Identify which cell holds the provided text, then report its [x, y] central coordinate. 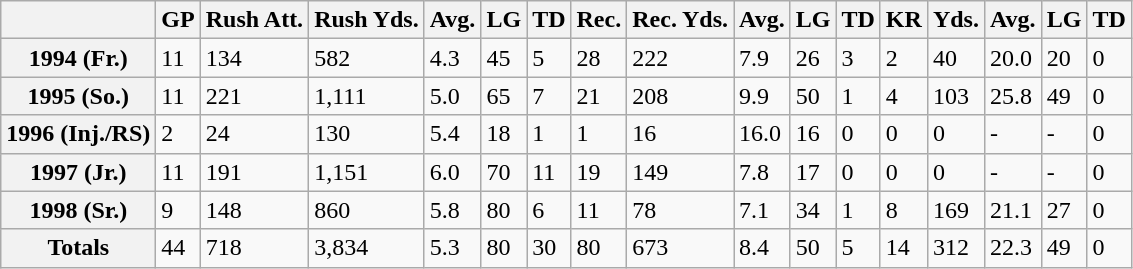
Rec. [599, 20]
19 [599, 172]
1996 (Inj./RS) [78, 134]
221 [254, 96]
222 [680, 58]
22.3 [1012, 248]
70 [504, 172]
312 [956, 248]
9.9 [762, 96]
GP [178, 20]
208 [680, 96]
9 [178, 210]
4.3 [452, 58]
65 [504, 96]
25.8 [1012, 96]
16.0 [762, 134]
21 [599, 96]
1,111 [367, 96]
6 [549, 210]
Rec. Yds. [680, 20]
28 [599, 58]
3,834 [367, 248]
44 [178, 248]
20.0 [1012, 58]
134 [254, 58]
40 [956, 58]
582 [367, 58]
4 [904, 96]
103 [956, 96]
1998 (Sr.) [78, 210]
7.9 [762, 58]
148 [254, 210]
169 [956, 210]
Rush Att. [254, 20]
14 [904, 248]
27 [1064, 210]
149 [680, 172]
130 [367, 134]
7.1 [762, 210]
860 [367, 210]
KR [904, 20]
7 [549, 96]
718 [254, 248]
5.0 [452, 96]
45 [504, 58]
24 [254, 134]
1997 (Jr.) [78, 172]
3 [858, 58]
6.0 [452, 172]
191 [254, 172]
8.4 [762, 248]
34 [813, 210]
5.4 [452, 134]
Rush Yds. [367, 20]
Yds. [956, 20]
21.1 [1012, 210]
7.8 [762, 172]
1994 (Fr.) [78, 58]
26 [813, 58]
18 [504, 134]
30 [549, 248]
78 [680, 210]
Totals [78, 248]
1995 (So.) [78, 96]
17 [813, 172]
20 [1064, 58]
5.3 [452, 248]
1,151 [367, 172]
673 [680, 248]
5.8 [452, 210]
8 [904, 210]
